Return the [x, y] coordinate for the center point of the cell that contains the specified text.  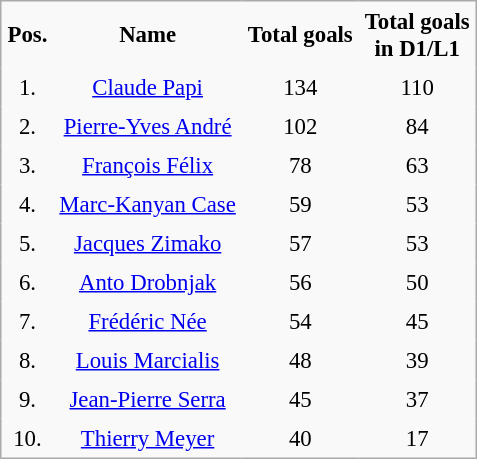
134 [300, 88]
50 [418, 282]
Thierry Meyer [147, 438]
48 [300, 360]
39 [418, 360]
102 [300, 126]
56 [300, 282]
9. [28, 400]
Pos. [28, 34]
Louis Marcialis [147, 360]
Pierre-Yves André [147, 126]
59 [300, 204]
10. [28, 438]
Frédéric Née [147, 322]
17 [418, 438]
6. [28, 282]
Claude Papi [147, 88]
Marc-Kanyan Case [147, 204]
Jean-Pierre Serra [147, 400]
Name [147, 34]
Total goalsin D1/L1 [418, 34]
63 [418, 166]
Jacques Zimako [147, 244]
8. [28, 360]
Anto Drobnjak [147, 282]
2. [28, 126]
7. [28, 322]
110 [418, 88]
5. [28, 244]
Total goals [300, 34]
57 [300, 244]
84 [418, 126]
1. [28, 88]
4. [28, 204]
40 [300, 438]
François Félix [147, 166]
54 [300, 322]
37 [418, 400]
78 [300, 166]
3. [28, 166]
